Scan for the cell matching the given text and deliver its [X, Y] coordinate at center. 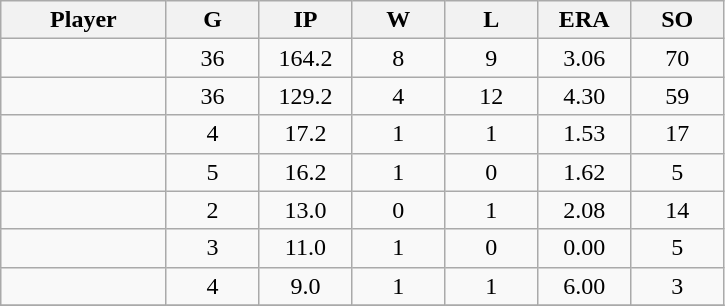
6.00 [584, 286]
129.2 [306, 96]
1.53 [584, 134]
L [492, 20]
164.2 [306, 58]
3.06 [584, 58]
13.0 [306, 210]
0.00 [584, 248]
8 [398, 58]
ERA [584, 20]
16.2 [306, 172]
2 [212, 210]
G [212, 20]
14 [678, 210]
17.2 [306, 134]
9 [492, 58]
70 [678, 58]
IP [306, 20]
9.0 [306, 286]
11.0 [306, 248]
12 [492, 96]
W [398, 20]
59 [678, 96]
SO [678, 20]
4.30 [584, 96]
17 [678, 134]
2.08 [584, 210]
Player [84, 20]
1.62 [584, 172]
